Output the [X, Y] coordinate of the center of the cell containing the given text.  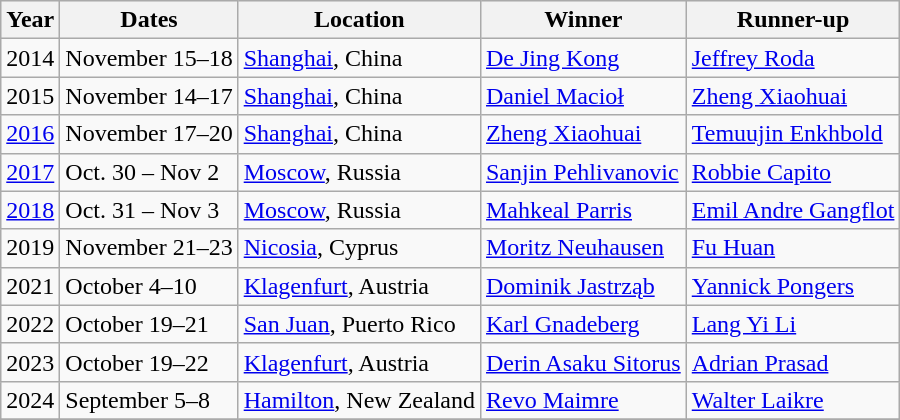
2016 [30, 134]
Oct. 30 – Nov 2 [149, 172]
Nicosia, Cyprus [359, 248]
Jeffrey Roda [793, 58]
Revo Maimre [583, 400]
October 19–21 [149, 324]
November 21–23 [149, 248]
Dates [149, 20]
2021 [30, 286]
2023 [30, 362]
Yannick Pongers [793, 286]
Temuujin Enkhbold [793, 134]
Sanjin Pehlivanovic [583, 172]
November 17–20 [149, 134]
San Juan, Puerto Rico [359, 324]
Walter Laikre [793, 400]
2019 [30, 248]
Year [30, 20]
Emil Andre Gangflot [793, 210]
2024 [30, 400]
Derin Asaku Sitorus [583, 362]
Lang Yi Li [793, 324]
November 14–17 [149, 96]
Winner [583, 20]
Location [359, 20]
Daniel Macioł [583, 96]
2022 [30, 324]
2018 [30, 210]
Robbie Capito [793, 172]
2017 [30, 172]
September 5–8 [149, 400]
Adrian Prasad [793, 362]
Mahkeal Parris [583, 210]
Dominik Jastrząb [583, 286]
Runner-up [793, 20]
Karl Gnadeberg [583, 324]
Hamilton, New Zealand [359, 400]
October 19–22 [149, 362]
November 15–18 [149, 58]
Oct. 31 – Nov 3 [149, 210]
2015 [30, 96]
2014 [30, 58]
Fu Huan [793, 248]
De Jing Kong [583, 58]
October 4–10 [149, 286]
Moritz Neuhausen [583, 248]
